Capture the cell that displays the provided text and extract its (x, y) central coordinate. 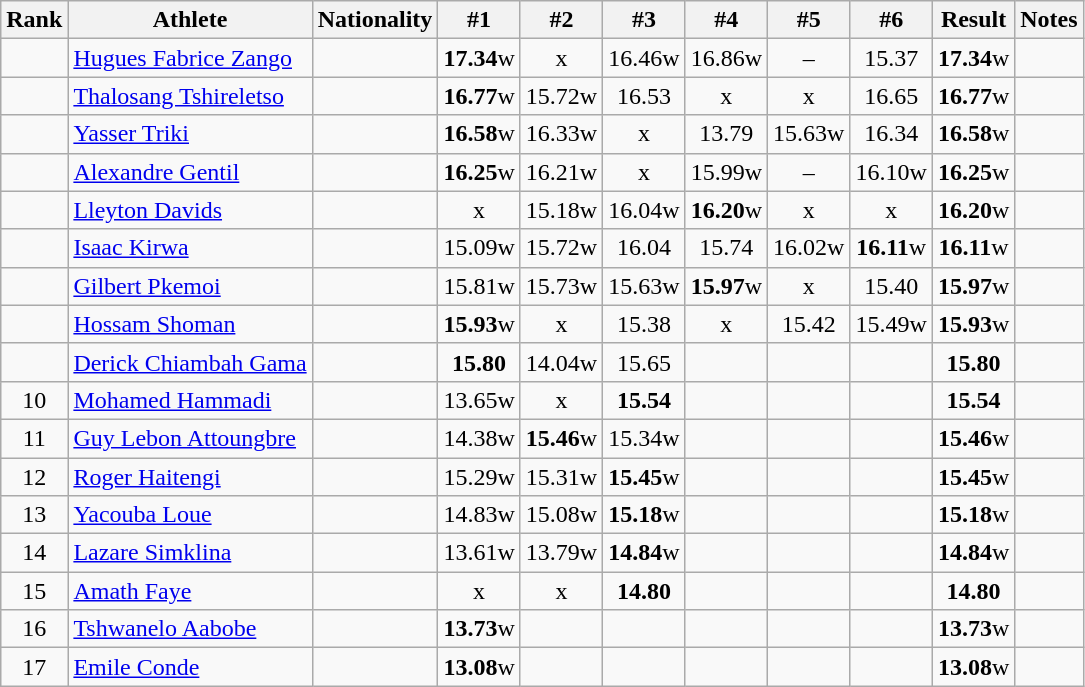
16.53 (644, 96)
#4 (726, 20)
15.29w (479, 477)
13 (34, 515)
15 (34, 591)
Alexandre Gentil (190, 172)
16 (34, 629)
16.34 (891, 134)
16.46w (644, 58)
15.74 (726, 248)
Gilbert Pkemoi (190, 286)
Lleyton Davids (190, 210)
17 (34, 667)
Notes (1049, 20)
15.38 (644, 324)
13.79 (726, 134)
13.79w (561, 553)
Tshwanelo Aabobe (190, 629)
14 (34, 553)
15.49w (891, 324)
15.65 (644, 362)
Nationality (375, 20)
Mohamed Hammadi (190, 400)
Result (973, 20)
15.40 (891, 286)
15.08w (561, 515)
14.04w (561, 362)
16.02w (809, 248)
16.04 (644, 248)
16.04w (644, 210)
15.31w (561, 477)
15.81w (479, 286)
13.61w (479, 553)
#5 (809, 20)
12 (34, 477)
16.86w (726, 58)
15.73w (561, 286)
Emile Conde (190, 667)
Derick Chiambah Gama (190, 362)
Yasser Triki (190, 134)
13.65w (479, 400)
Hossam Shoman (190, 324)
Hugues Fabrice Zango (190, 58)
15.34w (644, 438)
Yacouba Loue (190, 515)
Roger Haitengi (190, 477)
16.10w (891, 172)
11 (34, 438)
14.83w (479, 515)
16.33w (561, 134)
#6 (891, 20)
#3 (644, 20)
Athlete (190, 20)
#2 (561, 20)
Amath Faye (190, 591)
Guy Lebon Attoungbre (190, 438)
15.09w (479, 248)
10 (34, 400)
Lazare Simklina (190, 553)
15.42 (809, 324)
15.99w (726, 172)
16.21w (561, 172)
14.38w (479, 438)
Rank (34, 20)
Thalosang Tshireletso (190, 96)
15.37 (891, 58)
16.65 (891, 96)
#1 (479, 20)
Isaac Kirwa (190, 248)
